Scan for the cell matching the given text and deliver its [X, Y] coordinate at center. 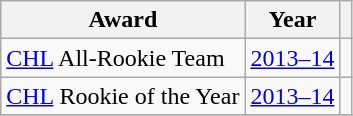
CHL Rookie of the Year [123, 96]
CHL All-Rookie Team [123, 58]
Year [292, 20]
Award [123, 20]
